Search for the cell housing the specified text and yield its [X, Y] center coordinate. 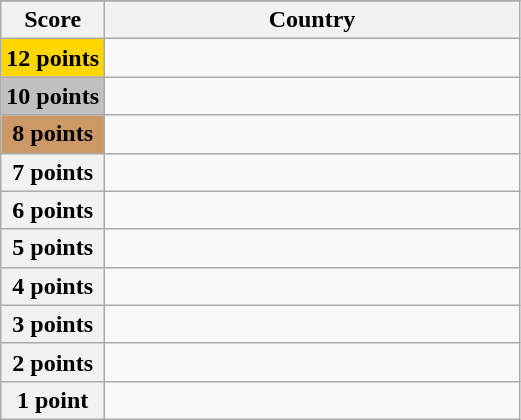
1 point [53, 400]
3 points [53, 324]
6 points [53, 210]
Country [312, 20]
5 points [53, 248]
4 points [53, 286]
2 points [53, 362]
8 points [53, 134]
7 points [53, 172]
12 points [53, 58]
Score [53, 20]
10 points [53, 96]
